Identify which cell holds the provided text, then report its (X, Y) central coordinate. 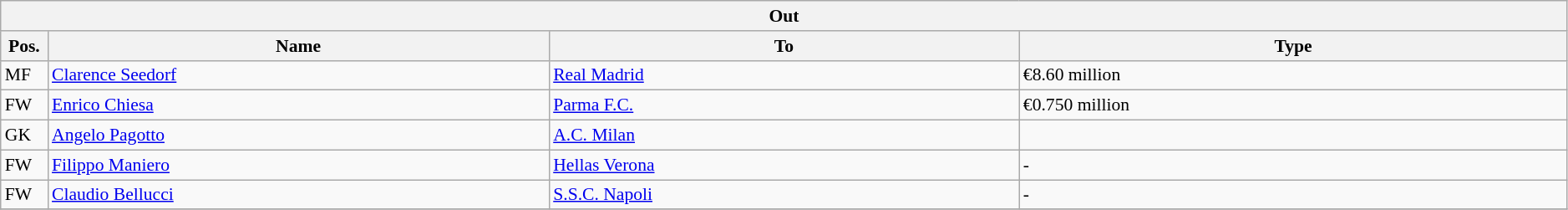
MF (24, 75)
Enrico Chiesa (298, 105)
Pos. (24, 46)
€0.750 million (1293, 105)
Parma F.C. (784, 105)
Clarence Seedorf (298, 75)
S.S.C. Napoli (784, 195)
Out (784, 16)
Claudio Bellucci (298, 195)
Hellas Verona (784, 165)
Type (1293, 46)
GK (24, 136)
A.C. Milan (784, 136)
Real Madrid (784, 75)
Filippo Maniero (298, 165)
To (784, 46)
Angelo Pagotto (298, 136)
Name (298, 46)
€8.60 million (1293, 75)
